Locate the cell with the specified text and output its [x, y] center coordinate. 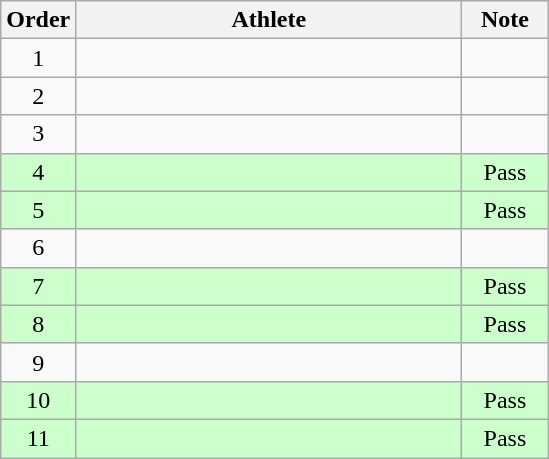
2 [38, 96]
6 [38, 248]
1 [38, 58]
3 [38, 134]
11 [38, 438]
Athlete [269, 20]
8 [38, 324]
Order [38, 20]
5 [38, 210]
7 [38, 286]
10 [38, 400]
Note [505, 20]
4 [38, 172]
9 [38, 362]
